Locate the cell with the specified text and output its [X, Y] center coordinate. 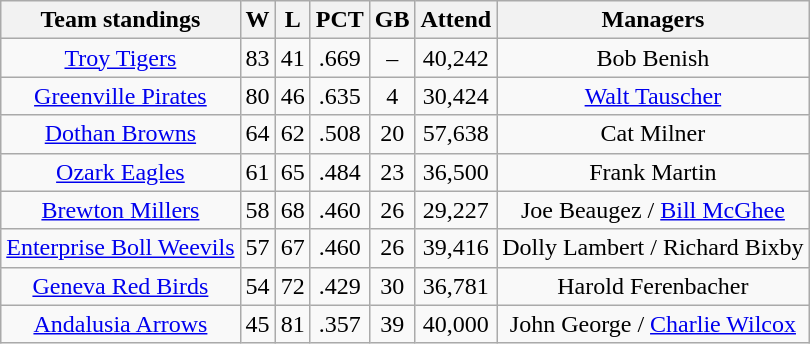
.429 [340, 286]
72 [292, 286]
57 [258, 248]
Managers [653, 20]
Dothan Browns [120, 134]
Brewton Millers [120, 210]
Enterprise Boll Weevils [120, 248]
W [258, 20]
Team standings [120, 20]
Harold Ferenbacher [653, 286]
John George / Charlie Wilcox [653, 324]
36,781 [456, 286]
Dolly Lambert / Richard Bixby [653, 248]
58 [258, 210]
61 [258, 172]
Frank Martin [653, 172]
39 [392, 324]
30,424 [456, 96]
41 [292, 58]
Troy Tigers [120, 58]
GB [392, 20]
4 [392, 96]
45 [258, 324]
Cat Milner [653, 134]
Geneva Red Birds [120, 286]
Attend [456, 20]
Greenville Pirates [120, 96]
81 [292, 324]
Walt Tauscher [653, 96]
Andalusia Arrows [120, 324]
23 [392, 172]
80 [258, 96]
Ozark Eagles [120, 172]
.635 [340, 96]
64 [258, 134]
40,000 [456, 324]
30 [392, 286]
.357 [340, 324]
Joe Beaugez / Bill McGhee [653, 210]
67 [292, 248]
.669 [340, 58]
65 [292, 172]
39,416 [456, 248]
.508 [340, 134]
83 [258, 58]
PCT [340, 20]
62 [292, 134]
46 [292, 96]
36,500 [456, 172]
L [292, 20]
– [392, 58]
Bob Benish [653, 58]
40,242 [456, 58]
57,638 [456, 134]
20 [392, 134]
.484 [340, 172]
54 [258, 286]
29,227 [456, 210]
68 [292, 210]
